Detect which cell encompasses the target text, then output its [X, Y] center coordinate. 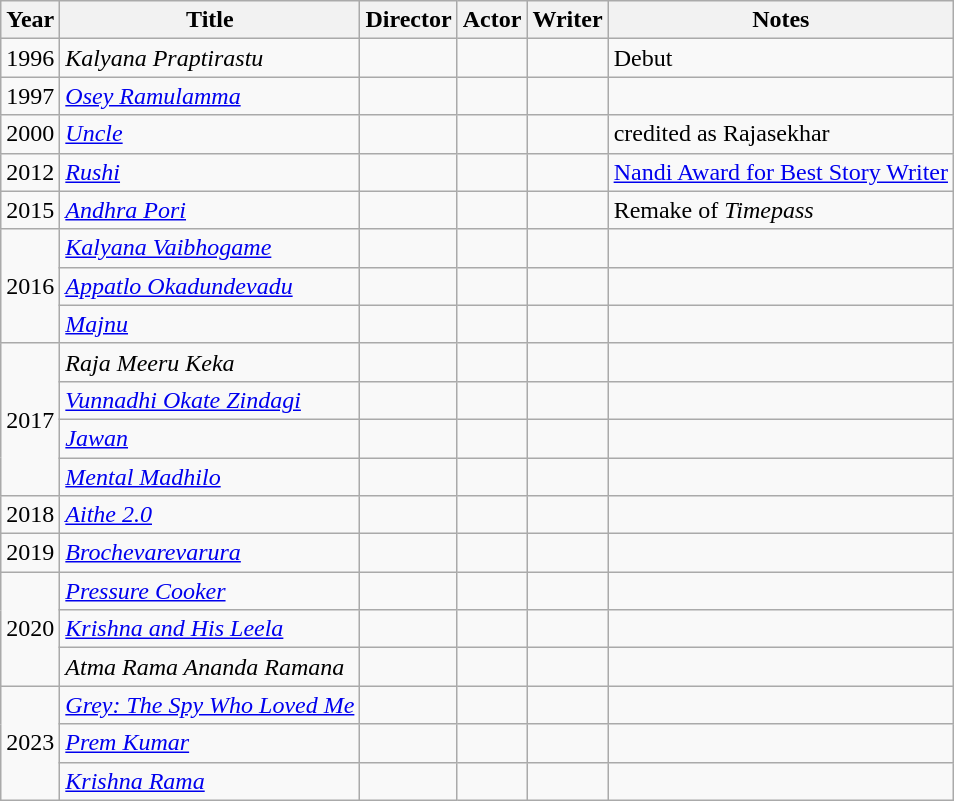
Krishna and His Leela [210, 629]
Actor [492, 20]
Notes [780, 20]
Nandi Award for Best Story Writer [780, 172]
2016 [30, 286]
Raja Meeru Keka [210, 362]
Mental Madhilo [210, 477]
1997 [30, 96]
Atma Rama Ananda Ramana [210, 667]
1996 [30, 58]
Kalyana Vaibhogame [210, 248]
Rushi [210, 172]
Prem Kumar [210, 743]
Osey Ramulamma [210, 96]
2020 [30, 629]
Pressure Cooker [210, 591]
2012 [30, 172]
Appatlo Okadundevadu [210, 286]
Kalyana Praptirastu [210, 58]
Andhra Pori [210, 210]
Writer [568, 20]
Aithe 2.0 [210, 515]
Jawan [210, 438]
Vunnadhi Okate Zindagi [210, 400]
2017 [30, 419]
Director [408, 20]
2023 [30, 743]
Majnu [210, 324]
Title [210, 20]
Year [30, 20]
Uncle [210, 134]
2019 [30, 553]
credited as Rajasekhar [780, 134]
Remake of Timepass [780, 210]
2015 [30, 210]
Krishna Rama [210, 781]
Brochevarevarura [210, 553]
2000 [30, 134]
Debut [780, 58]
2018 [30, 515]
Grey: The Spy Who Loved Me [210, 705]
